Scan for the cell matching the given text and deliver its [x, y] coordinate at center. 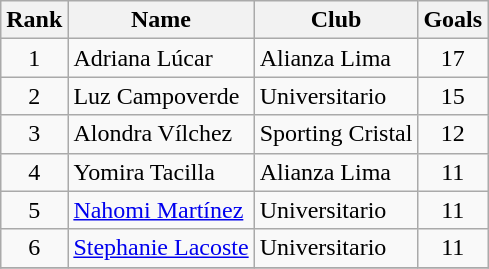
Stephanie Lacoste [161, 248]
Sporting Cristal [336, 134]
Club [336, 20]
Alondra Vílchez [161, 134]
4 [34, 172]
Rank [34, 20]
1 [34, 58]
17 [453, 58]
3 [34, 134]
Nahomi Martínez [161, 210]
5 [34, 210]
Luz Campoverde [161, 96]
12 [453, 134]
Goals [453, 20]
15 [453, 96]
6 [34, 248]
2 [34, 96]
Yomira Tacilla [161, 172]
Adriana Lúcar [161, 58]
Name [161, 20]
